From the cell containing the given text, extract its center point as (x, y) coordinate. 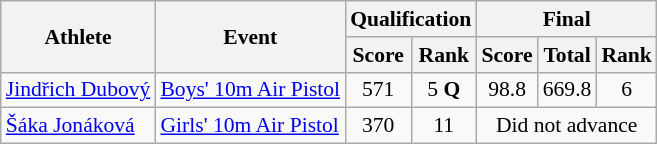
Did not advance (566, 126)
6 (626, 90)
571 (378, 90)
370 (378, 126)
Athlete (78, 36)
Boys' 10m Air Pistol (250, 90)
Šáka Jonáková (78, 126)
Final (566, 19)
Girls' 10m Air Pistol (250, 126)
11 (444, 126)
669.8 (568, 90)
Total (568, 55)
Event (250, 36)
Qualification (410, 19)
5 Q (444, 90)
98.8 (506, 90)
Jindřich Dubový (78, 90)
